Determine the [x, y] coordinate at the center of the cell enclosing the given text.  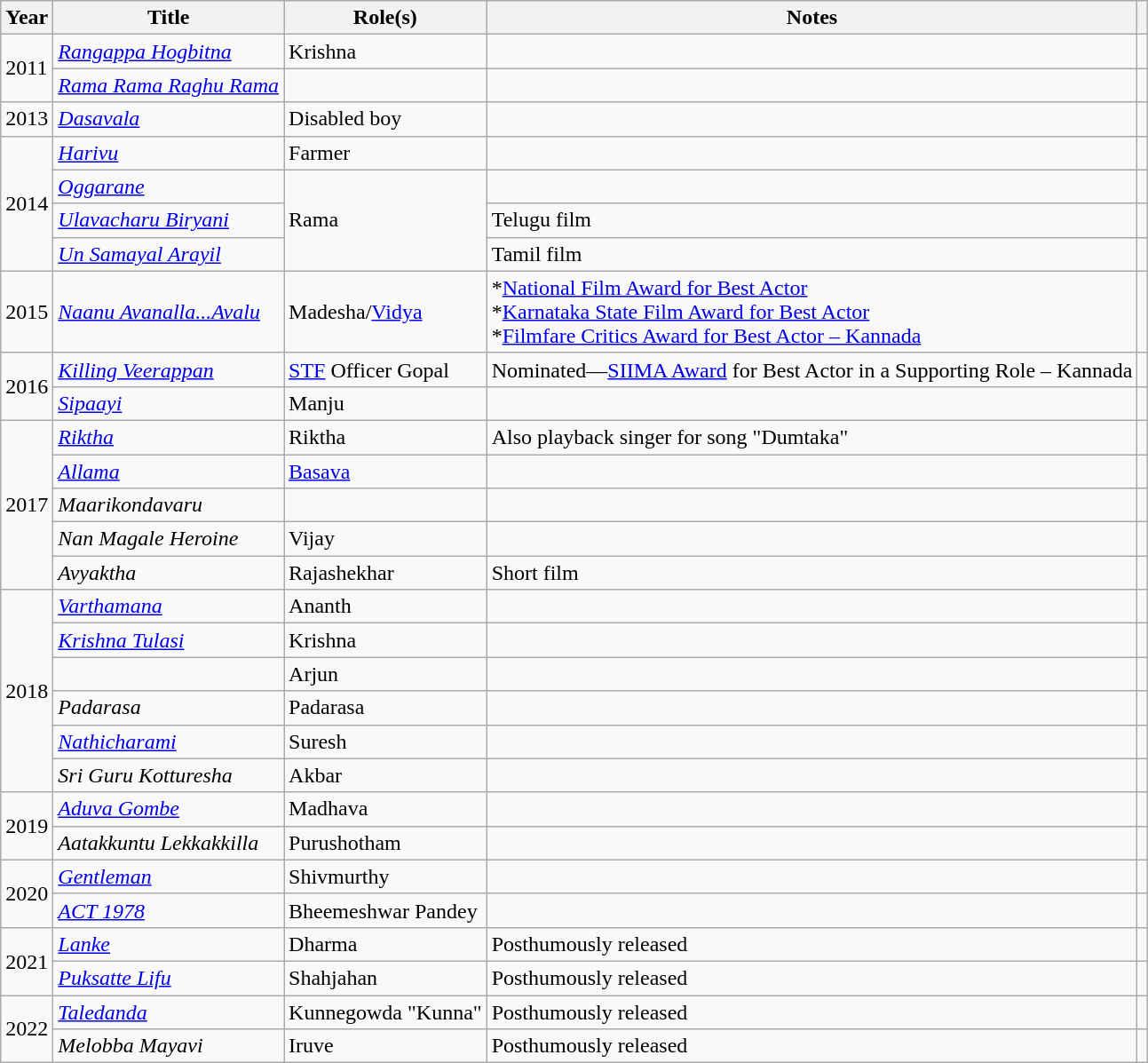
Un Samayal Arayil [169, 254]
Ananth [385, 607]
Taledanda [169, 1011]
*National Film Award for Best Actor*Karnataka State Film Award for Best Actor*Filmfare Critics Award for Best Actor – Kannada [812, 312]
Farmer [385, 153]
Sipaayi [169, 403]
Akbar [385, 775]
2018 [27, 691]
Rama [385, 220]
2021 [27, 961]
Suresh [385, 742]
Puksatte Lifu [169, 978]
Basava [385, 472]
Kunnegowda "Kunna" [385, 1011]
Nathicharami [169, 742]
2015 [27, 312]
Also playback singer for song "Dumtaka" [812, 437]
Killing Veerappan [169, 369]
Iruve [385, 1046]
Madhava [385, 809]
Year [27, 18]
Shivmurthy [385, 877]
Harivu [169, 153]
Notes [812, 18]
Nan Magale Heroine [169, 539]
STF Officer Gopal [385, 369]
Short film [812, 573]
Purushotham [385, 843]
Nominated—SIIMA Award for Best Actor in a Supporting Role – Kannada [812, 369]
Telugu film [812, 220]
Lanke [169, 944]
Manju [385, 403]
Naanu Avanalla...Avalu [169, 312]
Avyaktha [169, 573]
Vijay [385, 539]
Dharma [385, 944]
Varthamana [169, 607]
2020 [27, 893]
Allama [169, 472]
Ulavacharu Biryani [169, 220]
Role(s) [385, 18]
Aatakkuntu Lekkakkilla [169, 843]
Disabled boy [385, 119]
2022 [27, 1028]
Maarikondavaru [169, 505]
ACT 1978 [169, 910]
Sri Guru Kotturesha [169, 775]
2019 [27, 826]
Oggarane [169, 186]
2017 [27, 504]
Rajashekhar [385, 573]
Arjun [385, 674]
Shahjahan [385, 978]
Gentleman [169, 877]
2014 [27, 203]
Krishna Tulasi [169, 640]
Title [169, 18]
2013 [27, 119]
Aduva Gombe [169, 809]
Bheemeshwar Pandey [385, 910]
2011 [27, 68]
Rama Rama Raghu Rama [169, 85]
2016 [27, 386]
Madesha/Vidya [385, 312]
Melobba Mayavi [169, 1046]
Dasavala [169, 119]
Tamil film [812, 254]
Rangappa Hogbitna [169, 52]
